Output the (X, Y) coordinate of the center of the cell containing the given text.  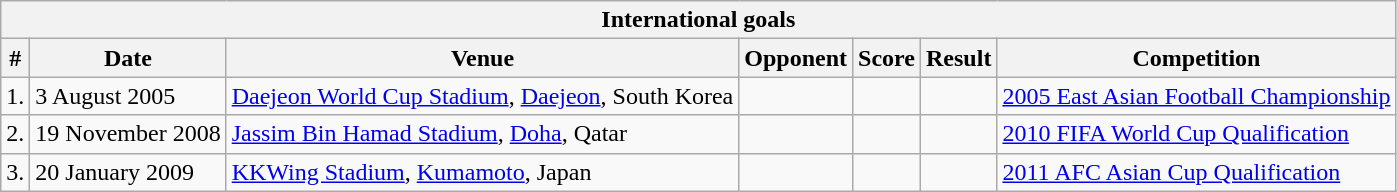
3 August 2005 (128, 96)
20 January 2009 (128, 172)
Jassim Bin Hamad Stadium, Doha, Qatar (482, 134)
2. (16, 134)
Opponent (796, 58)
Daejeon World Cup Stadium, Daejeon, South Korea (482, 96)
1. (16, 96)
2011 AFC Asian Cup Qualification (1196, 172)
Competition (1196, 58)
2010 FIFA World Cup Qualification (1196, 134)
Date (128, 58)
Result (959, 58)
19 November 2008 (128, 134)
KKWing Stadium, Kumamoto, Japan (482, 172)
2005 East Asian Football Championship (1196, 96)
Score (887, 58)
# (16, 58)
International goals (698, 20)
3. (16, 172)
Venue (482, 58)
